Output the [x, y] coordinate of the center of the cell containing the given text.  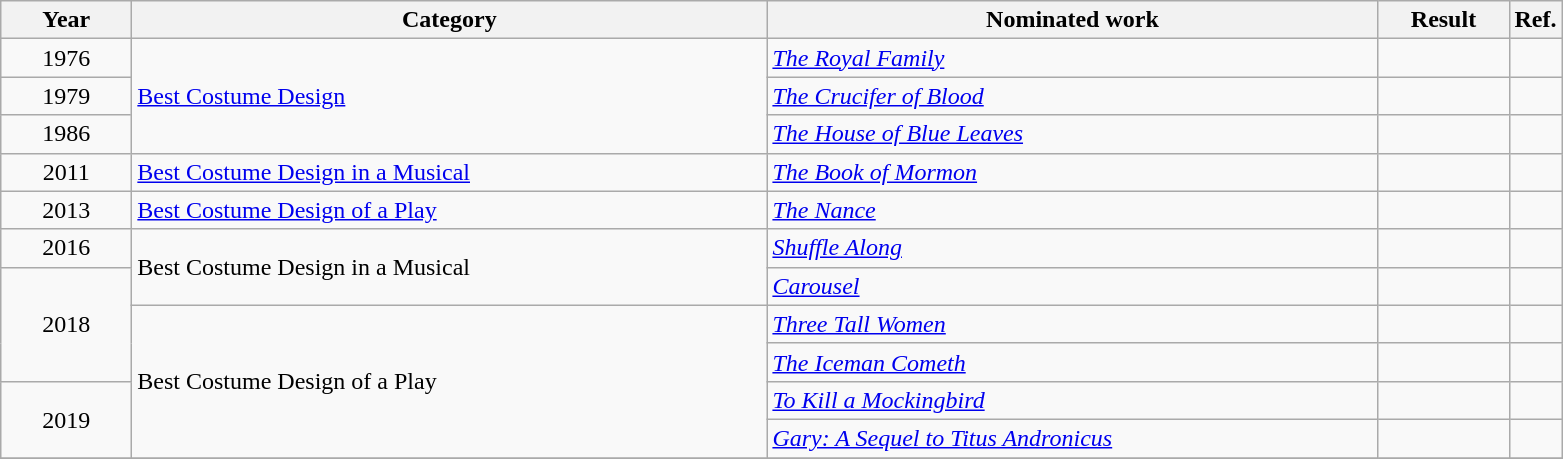
The Book of Mormon [1072, 172]
Category [450, 20]
Result [1444, 20]
Nominated work [1072, 20]
Best Costume Design [450, 96]
To Kill a Mockingbird [1072, 400]
Carousel [1072, 286]
The House of Blue Leaves [1072, 134]
Year [66, 20]
2016 [66, 248]
2013 [66, 210]
2011 [66, 172]
1979 [66, 96]
Three Tall Women [1072, 324]
Ref. [1536, 20]
The Nance [1072, 210]
1986 [66, 134]
1976 [66, 58]
2018 [66, 324]
Shuffle Along [1072, 248]
The Royal Family [1072, 58]
Gary: A Sequel to Titus Andronicus [1072, 438]
The Iceman Cometh [1072, 362]
2019 [66, 419]
The Crucifer of Blood [1072, 96]
